Search for the cell housing the specified text and yield its [X, Y] center coordinate. 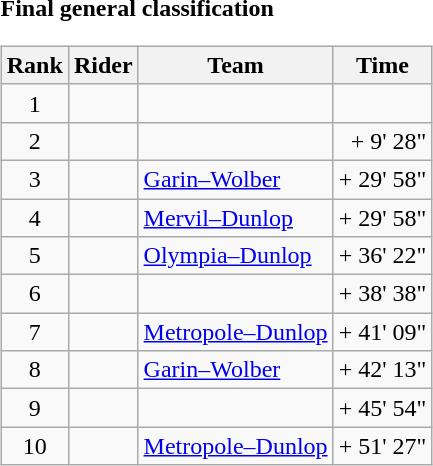
Time [382, 65]
+ 38' 38" [382, 294]
8 [34, 370]
Mervil–Dunlop [236, 217]
Rider [103, 65]
5 [34, 256]
Rank [34, 65]
6 [34, 294]
10 [34, 446]
1 [34, 103]
+ 51' 27" [382, 446]
+ 45' 54" [382, 408]
+ 42' 13" [382, 370]
+ 9' 28" [382, 141]
+ 41' 09" [382, 332]
7 [34, 332]
3 [34, 179]
Team [236, 65]
+ 36' 22" [382, 256]
Olympia–Dunlop [236, 256]
2 [34, 141]
4 [34, 217]
9 [34, 408]
